Output the (X, Y) coordinate of the center of the cell containing the given text.  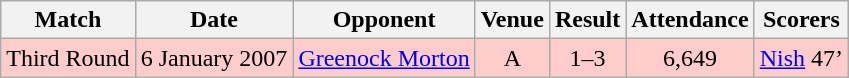
Scorers (801, 20)
Attendance (690, 20)
1–3 (587, 58)
Venue (512, 20)
Date (214, 20)
Match (68, 20)
A (512, 58)
Nish 47’ (801, 58)
Third Round (68, 58)
6,649 (690, 58)
Opponent (384, 20)
6 January 2007 (214, 58)
Greenock Morton (384, 58)
Result (587, 20)
